Identify which cell holds the provided text, then report its [X, Y] central coordinate. 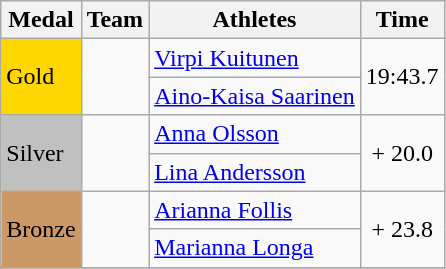
+ 23.8 [402, 229]
Marianna Longa [255, 248]
Arianna Follis [255, 210]
Aino-Kaisa Saarinen [255, 96]
Athletes [255, 20]
Silver [41, 153]
19:43.7 [402, 77]
Anna Olsson [255, 134]
Bronze [41, 229]
Virpi Kuitunen [255, 58]
Team [115, 20]
Lina Andersson [255, 172]
Gold [41, 77]
Medal [41, 20]
Time [402, 20]
+ 20.0 [402, 153]
